Locate the cell with the specified text and output its [X, Y] center coordinate. 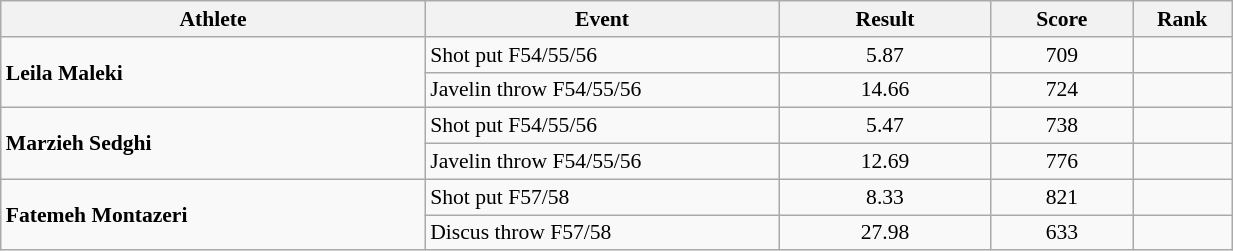
Event [602, 19]
Athlete [213, 19]
5.87 [885, 55]
776 [1062, 162]
8.33 [885, 197]
Fatemeh Montazeri [213, 214]
Discus throw F57/58 [602, 233]
27.98 [885, 233]
738 [1062, 126]
Result [885, 19]
724 [1062, 90]
Marzieh Sedghi [213, 144]
821 [1062, 197]
Rank [1182, 19]
Score [1062, 19]
633 [1062, 233]
Shot put F57/58 [602, 197]
709 [1062, 55]
5.47 [885, 126]
14.66 [885, 90]
12.69 [885, 162]
Leila Maleki [213, 72]
